From the cell containing the given text, extract its center point as [x, y] coordinate. 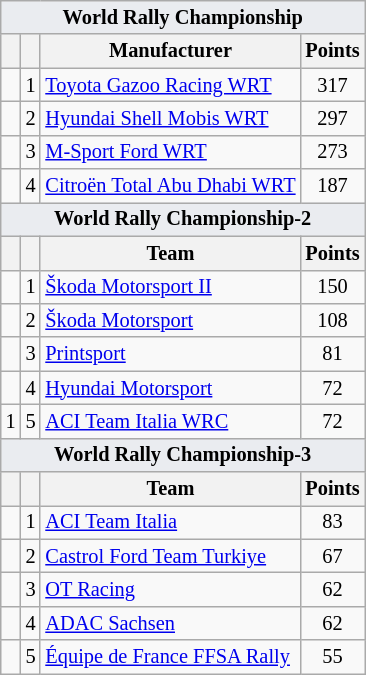
81 [332, 354]
Hyundai Motorsport [170, 388]
World Rally Championship [183, 17]
317 [332, 85]
Toyota Gazoo Racing WRT [170, 85]
Équipe de France FFSA Rally [170, 657]
150 [332, 287]
M-Sport Ford WRT [170, 152]
OT Racing [170, 589]
Škoda Motorsport II [170, 287]
Manufacturer [170, 51]
World Rally Championship-2 [183, 219]
Printsport [170, 354]
187 [332, 186]
ACI Team Italia WRC [170, 421]
Citroën Total Abu Dhabi WRT [170, 186]
273 [332, 152]
Hyundai Shell Mobis WRT [170, 118]
ACI Team Italia [170, 522]
297 [332, 118]
Castrol Ford Team Turkiye [170, 556]
108 [332, 320]
ADAC Sachsen [170, 623]
55 [332, 657]
67 [332, 556]
83 [332, 522]
Škoda Motorsport [170, 320]
World Rally Championship-3 [183, 455]
